Provide the (x, y) coordinate of the cell's center where the given text is located.  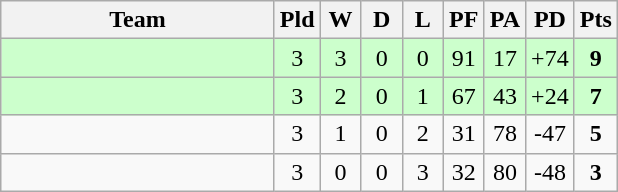
D (382, 20)
PF (464, 20)
Pld (297, 20)
PA (504, 20)
-47 (550, 134)
17 (504, 58)
Pts (596, 20)
7 (596, 96)
L (422, 20)
+74 (550, 58)
31 (464, 134)
W (340, 20)
67 (464, 96)
-48 (550, 172)
PD (550, 20)
43 (504, 96)
Team (138, 20)
32 (464, 172)
78 (504, 134)
80 (504, 172)
91 (464, 58)
9 (596, 58)
+24 (550, 96)
5 (596, 134)
